Capture the cell that displays the provided text and extract its [X, Y] central coordinate. 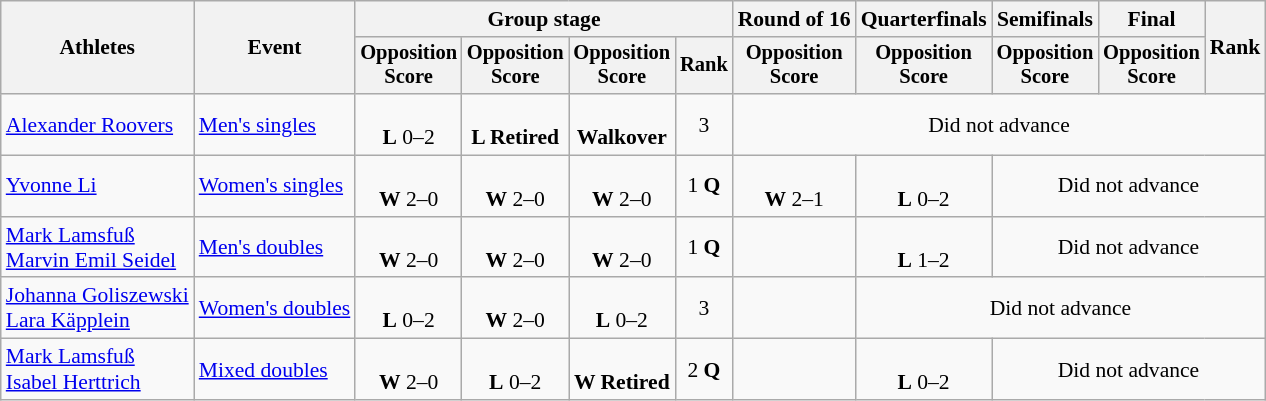
Event [275, 48]
2 Q [704, 370]
Yvonne Li [98, 186]
Women's doubles [275, 308]
Mark LamsfußIsabel Herttrich [98, 370]
W 2–1 [794, 186]
Alexander Roovers [98, 124]
Group stage [544, 19]
Men's doubles [275, 248]
Johanna GoliszewskiLara Käpplein [98, 308]
Final [1152, 19]
Women's singles [275, 186]
Mixed doubles [275, 370]
Athletes [98, 48]
Quarterfinals [924, 19]
L 1–2 [924, 248]
Semifinals [1046, 19]
L Retired [516, 124]
Mark LamsfußMarvin Emil Seidel [98, 248]
W Retired [622, 370]
Walkover [622, 124]
Round of 16 [794, 19]
Men's singles [275, 124]
